Return the [x, y] coordinate for the center point of the cell that contains the specified text.  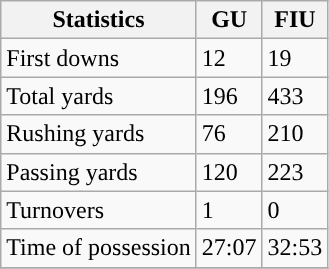
Passing yards [99, 172]
210 [295, 134]
1 [229, 210]
GU [229, 20]
Total yards [99, 96]
FIU [295, 20]
433 [295, 96]
120 [229, 172]
76 [229, 134]
19 [295, 58]
32:53 [295, 248]
27:07 [229, 248]
0 [295, 210]
Time of possession [99, 248]
196 [229, 96]
Turnovers [99, 210]
223 [295, 172]
Statistics [99, 20]
First downs [99, 58]
12 [229, 58]
Rushing yards [99, 134]
